Determine the [x, y] coordinate at the center of the cell enclosing the given text.  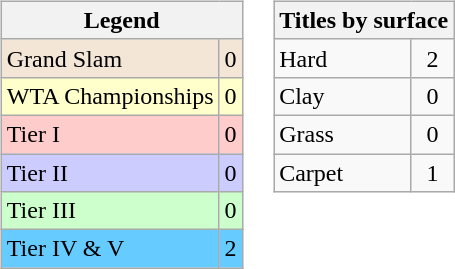
Carpet [343, 173]
WTA Championships [110, 96]
Tier I [110, 134]
Tier II [110, 173]
Tier III [110, 211]
Tier IV & V [110, 249]
1 [432, 173]
Legend [122, 20]
Grand Slam [110, 58]
Hard [343, 58]
Grass [343, 134]
Clay [343, 96]
Titles by surface [364, 20]
